Find where the given text appears and provide that cell's center as (x, y) coordinate. 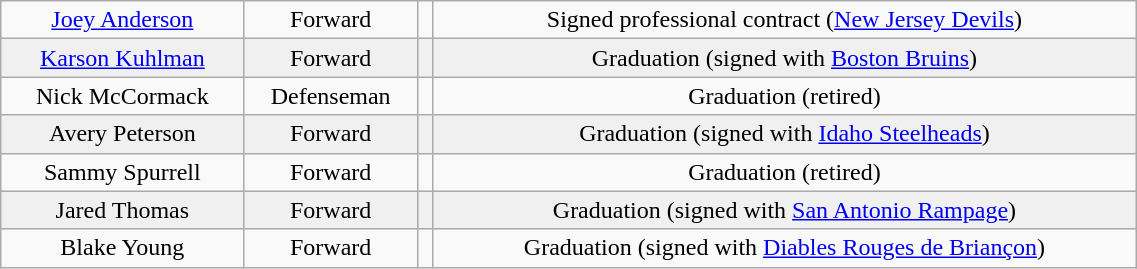
Jared Thomas (122, 210)
Signed professional contract (New Jersey Devils) (784, 20)
Blake Young (122, 248)
Graduation (signed with Boston Bruins) (784, 58)
Avery Peterson (122, 134)
Defenseman (330, 96)
Graduation (signed with San Antonio Rampage) (784, 210)
Joey Anderson (122, 20)
Sammy Spurrell (122, 172)
Graduation (signed with Diables Rouges de Briançon) (784, 248)
Graduation (signed with Idaho Steelheads) (784, 134)
Nick McCormack (122, 96)
Karson Kuhlman (122, 58)
